Capture the cell that displays the provided text and extract its (X, Y) central coordinate. 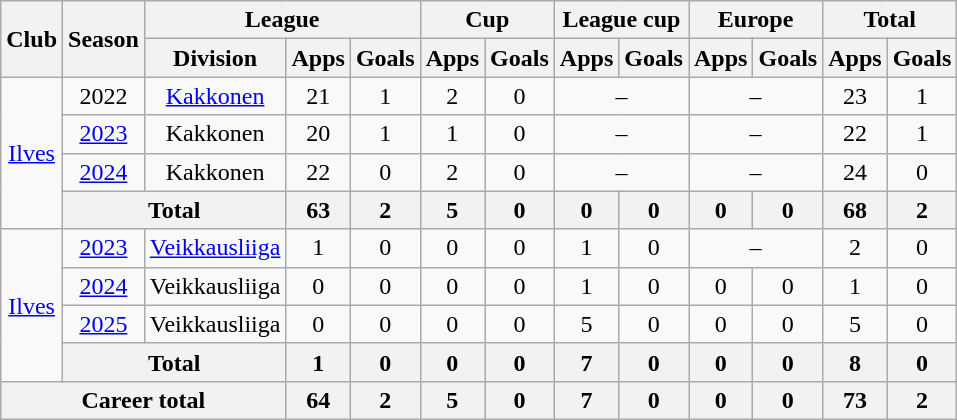
68 (855, 210)
League (282, 20)
8 (855, 362)
2025 (104, 324)
73 (855, 400)
Europe (755, 20)
Career total (144, 400)
23 (855, 96)
2022 (104, 96)
24 (855, 172)
Season (104, 39)
Club (32, 39)
League cup (621, 20)
63 (318, 210)
64 (318, 400)
20 (318, 134)
21 (318, 96)
Division (215, 58)
Cup (487, 20)
